Output the [x, y] coordinate of the center of the cell containing the given text.  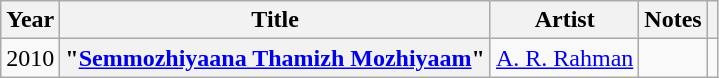
Year [30, 20]
2010 [30, 58]
A. R. Rahman [564, 58]
Notes [673, 20]
Artist [564, 20]
Title [276, 20]
"Semmozhiyaana Thamizh Mozhiyaam" [276, 58]
